Provide the (X, Y) coordinate of the cell's center where the given text is located.  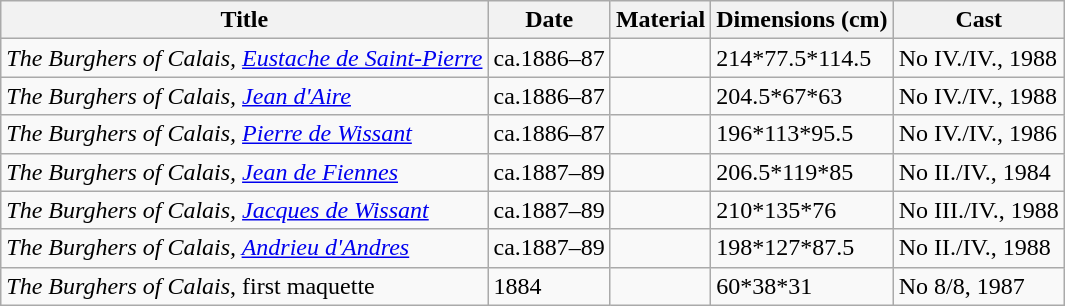
198*127*87.5 (802, 248)
196*113*95.5 (802, 134)
Dimensions (cm) (802, 20)
Date (549, 20)
No IV./IV., 1986 (978, 134)
No 8/8, 1987 (978, 286)
1884 (549, 286)
No II./IV., 1984 (978, 172)
The Burghers of Calais, Jean de Fiennes (244, 172)
Cast (978, 20)
The Burghers of Calais, first maquette (244, 286)
No III./IV., 1988 (978, 210)
204.5*67*63 (802, 96)
60*38*31 (802, 286)
Material (660, 20)
210*135*76 (802, 210)
The Burghers of Calais, Jacques de Wissant (244, 210)
214*77.5*114.5 (802, 58)
The Burghers of Calais, Pierre de Wissant (244, 134)
The Burghers of Calais, Jean d'Aire (244, 96)
The Burghers of Calais, Andrieu d'Andres (244, 248)
No II./IV., 1988 (978, 248)
Title (244, 20)
206.5*119*85 (802, 172)
The Burghers of Calais, Eustache de Saint-Pierre (244, 58)
